Locate the cell with the specified text and output its (x, y) center coordinate. 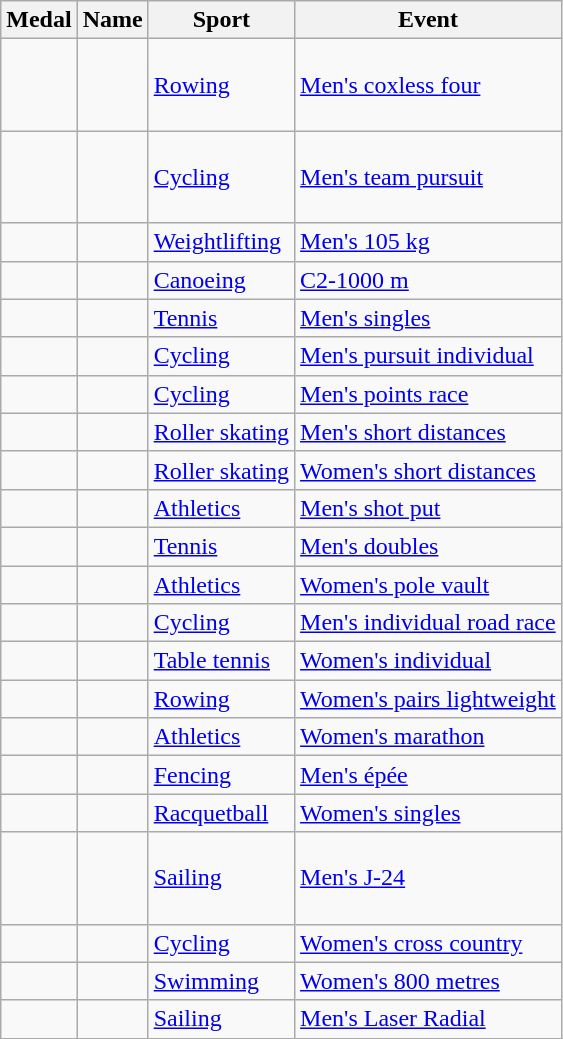
Men's team pursuit (428, 177)
Women's marathon (428, 737)
Weightlifting (221, 242)
Event (428, 20)
Canoeing (221, 280)
Women's singles (428, 813)
Men's shot put (428, 508)
Racquetball (221, 813)
Women's pole vault (428, 585)
Men's Laser Radial (428, 1019)
Men's points race (428, 394)
Women's pairs lightweight (428, 699)
Men's singles (428, 318)
Women's cross country (428, 943)
Men's 105 kg (428, 242)
Fencing (221, 775)
Men's short distances (428, 432)
Women's individual (428, 661)
Table tennis (221, 661)
Men's individual road race (428, 623)
Men's épée (428, 775)
C2-1000 m (428, 280)
Men's pursuit individual (428, 356)
Sport (221, 20)
Men's coxless four (428, 85)
Name (112, 20)
Medal (39, 20)
Men's doubles (428, 546)
Women's 800 metres (428, 981)
Men's J-24 (428, 878)
Swimming (221, 981)
Women's short distances (428, 470)
